Output the (x, y) coordinate of the center of the cell containing the given text.  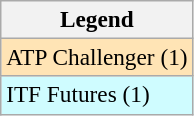
ATP Challenger (1) (97, 57)
Legend (97, 19)
ITF Futures (1) (97, 95)
